Return [x, y] of the center of cell containing provided text 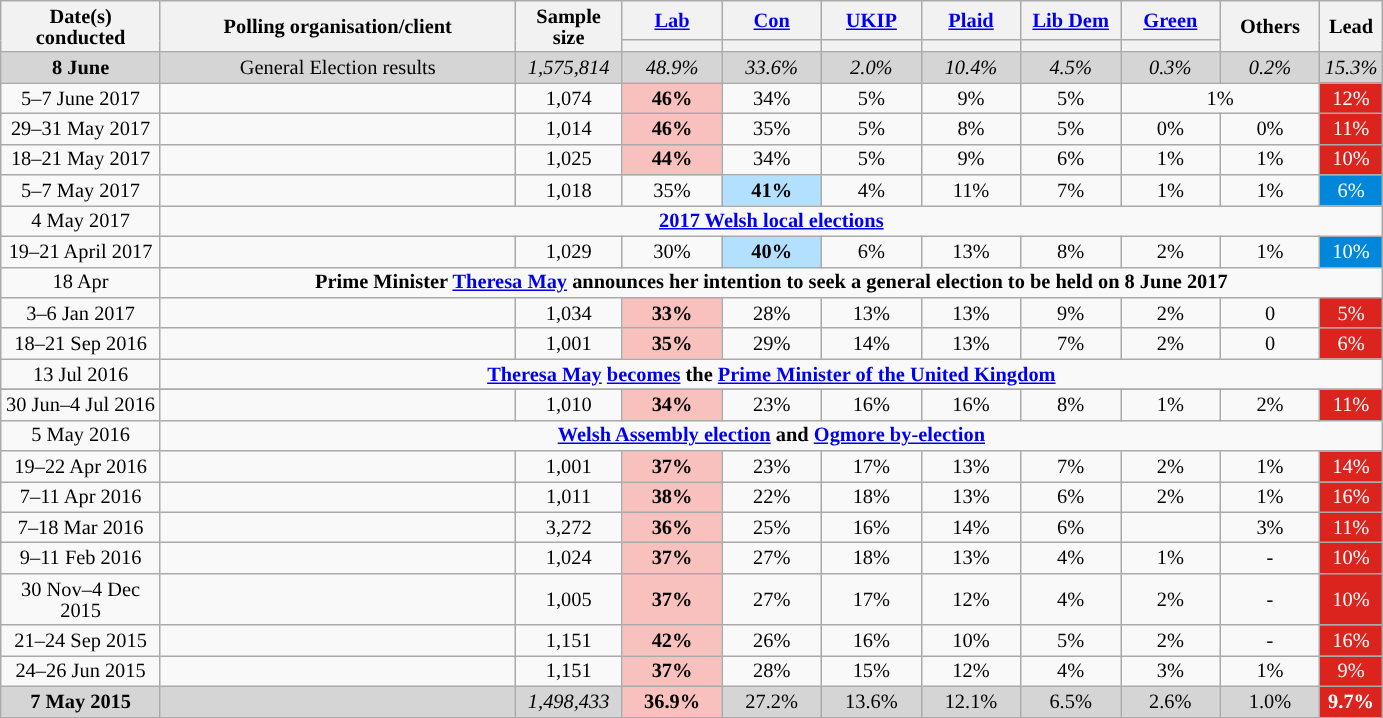
9–11 Feb 2016 [81, 558]
Plaid [971, 20]
5–7 May 2017 [81, 190]
25% [772, 528]
33% [672, 312]
4 May 2017 [81, 220]
2017 Welsh local elections [771, 220]
1,034 [568, 312]
18 Apr [81, 282]
Lib Dem [1071, 20]
36% [672, 528]
Date(s)conducted [81, 26]
19–22 Apr 2016 [81, 466]
12.1% [971, 702]
1,011 [568, 496]
33.6% [772, 68]
40% [772, 252]
5–7 June 2017 [81, 98]
22% [772, 496]
13 Jul 2016 [81, 374]
Prime Minister Theresa May announces her intention to seek a general election to be held on 8 June 2017 [771, 282]
Welsh Assembly election and Ogmore by-election [771, 436]
8 June [81, 68]
41% [772, 190]
19–21 April 2017 [81, 252]
7–11 Apr 2016 [81, 496]
Sample size [568, 26]
1,498,433 [568, 702]
Polling organisation/client [338, 26]
30 Jun–4 Jul 2016 [81, 404]
1,029 [568, 252]
1,074 [568, 98]
30% [672, 252]
7–18 Mar 2016 [81, 528]
Theresa May becomes the Prime Minister of the United Kingdom [771, 374]
3–6 Jan 2017 [81, 312]
General Election results [338, 68]
15.3% [1351, 68]
10.4% [971, 68]
1,018 [568, 190]
21–24 Sep 2015 [81, 640]
24–26 Jun 2015 [81, 670]
2.6% [1170, 702]
0.3% [1170, 68]
26% [772, 640]
18–21 May 2017 [81, 160]
3,272 [568, 528]
18–21 Sep 2016 [81, 344]
5 May 2016 [81, 436]
27.2% [772, 702]
1,010 [568, 404]
9.7% [1351, 702]
7 May 2015 [81, 702]
Lab [672, 20]
Others [1270, 26]
1,005 [568, 599]
Con [772, 20]
30 Nov–4 Dec 2015 [81, 599]
29–31 May 2017 [81, 128]
48.9% [672, 68]
0.2% [1270, 68]
1.0% [1270, 702]
1,575,814 [568, 68]
2.0% [872, 68]
44% [672, 160]
13.6% [872, 702]
42% [672, 640]
UKIP [872, 20]
1,025 [568, 160]
36.9% [672, 702]
1,014 [568, 128]
4.5% [1071, 68]
29% [772, 344]
38% [672, 496]
6.5% [1071, 702]
Lead [1351, 26]
Green [1170, 20]
1,024 [568, 558]
15% [872, 670]
